Output the [X, Y] coordinate of the center of the cell containing the given text.  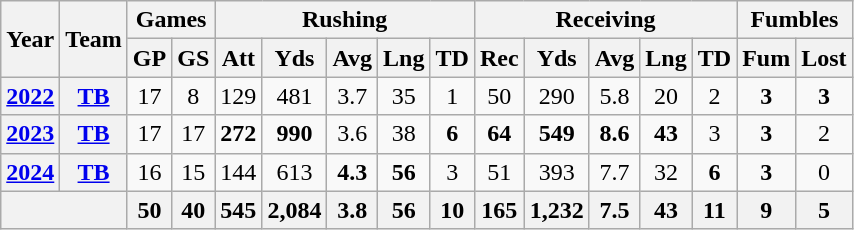
3.7 [352, 96]
2023 [30, 134]
3.6 [352, 134]
Fum [766, 58]
165 [499, 210]
Rec [499, 58]
10 [452, 210]
11 [714, 210]
545 [238, 210]
51 [499, 172]
GS [194, 58]
549 [556, 134]
1 [452, 96]
32 [666, 172]
144 [238, 172]
40 [194, 210]
9 [766, 210]
481 [294, 96]
Games [170, 20]
Lost [824, 58]
38 [404, 134]
35 [404, 96]
5 [824, 210]
2,084 [294, 210]
0 [824, 172]
Receiving [605, 20]
2024 [30, 172]
Fumbles [794, 20]
Att [238, 58]
Year [30, 39]
Team [94, 39]
3.8 [352, 210]
2022 [30, 96]
16 [149, 172]
GP [149, 58]
129 [238, 96]
613 [294, 172]
7.5 [614, 210]
15 [194, 172]
64 [499, 134]
7.7 [614, 172]
Rushing [345, 20]
8.6 [614, 134]
4.3 [352, 172]
1,232 [556, 210]
272 [238, 134]
8 [194, 96]
393 [556, 172]
5.8 [614, 96]
290 [556, 96]
20 [666, 96]
990 [294, 134]
